Detect which cell encompasses the target text, then output its (x, y) center coordinate. 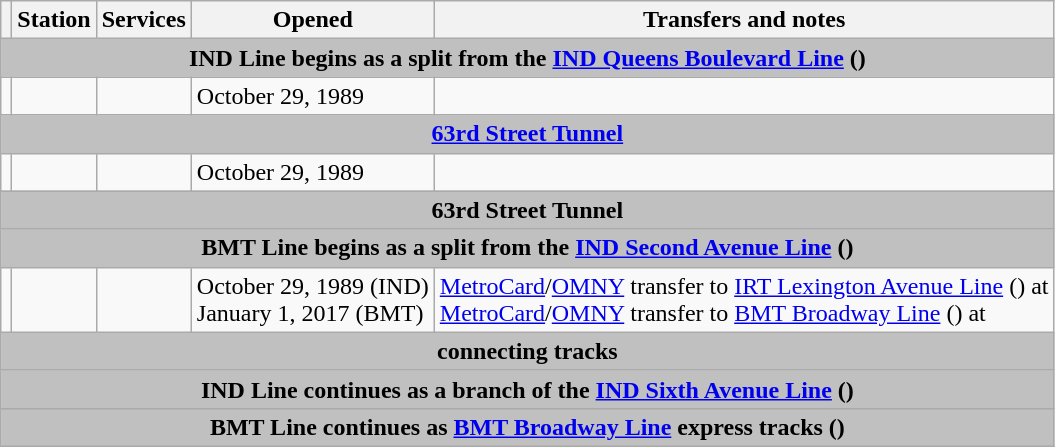
Transfers and notes (744, 20)
Opened (312, 20)
IND Line begins as a split from the IND Queens Boulevard Line () (528, 58)
BMT Line begins as a split from the IND Second Avenue Line () (528, 248)
connecting tracks (528, 351)
MetroCard/OMNY transfer to IRT Lexington Avenue Line () at MetroCard/OMNY transfer to BMT Broadway Line () at (744, 300)
BMT Line continues as BMT Broadway Line express tracks () (528, 427)
Services (144, 20)
IND Line continues as a branch of the IND Sixth Avenue Line () (528, 389)
Station (54, 20)
October 29, 1989 (IND)January 1, 2017 (BMT) (312, 300)
